Detect which cell encompasses the target text, then output its (x, y) center coordinate. 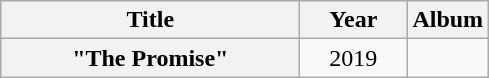
Title (150, 20)
Year (354, 20)
2019 (354, 58)
Album (448, 20)
"The Promise" (150, 58)
